Determine the (x, y) coordinate at the center of the cell enclosing the given text.  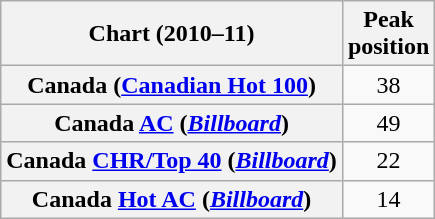
Canada CHR/Top 40 (Billboard) (172, 161)
14 (388, 199)
Canada Hot AC (Billboard) (172, 199)
Canada AC (Billboard) (172, 123)
22 (388, 161)
Peakposition (388, 34)
49 (388, 123)
38 (388, 85)
Canada (Canadian Hot 100) (172, 85)
Chart (2010–11) (172, 34)
